Scan for the cell matching the given text and deliver its (X, Y) coordinate at center. 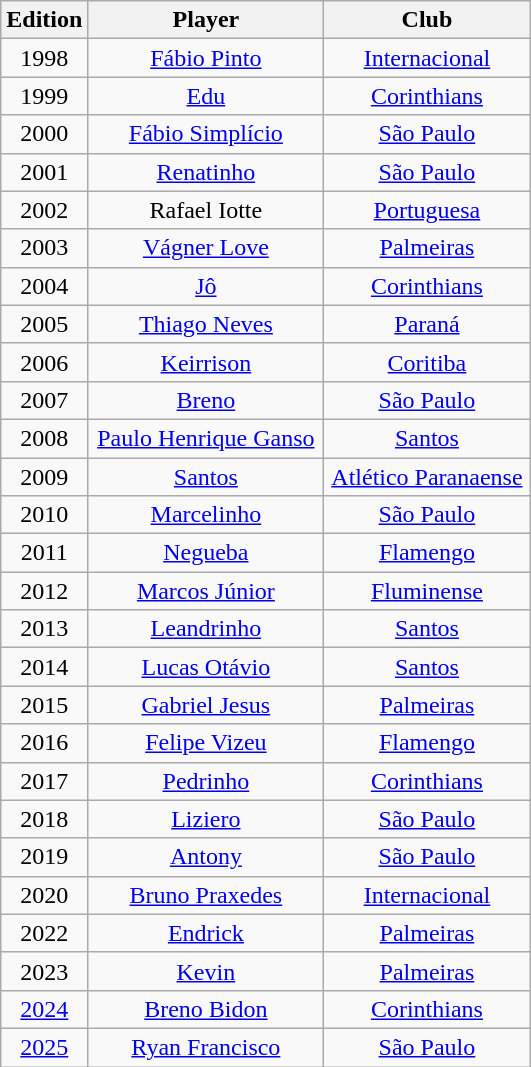
2020 (44, 895)
Fluminense (427, 591)
2005 (44, 324)
2016 (44, 743)
2018 (44, 819)
Edition (44, 20)
Jô (206, 286)
2011 (44, 553)
1999 (44, 96)
Paraná (427, 324)
Ryan Francisco (206, 1047)
Pedrinho (206, 781)
Negueba (206, 553)
2008 (44, 438)
2019 (44, 857)
Portuguesa (427, 210)
2002 (44, 210)
Renatinho (206, 172)
Kevin (206, 971)
2001 (44, 172)
Paulo Henrique Ganso (206, 438)
2004 (44, 286)
Atlético Paranaense (427, 477)
Keirrison (206, 362)
2013 (44, 629)
2009 (44, 477)
Fábio Simplício (206, 134)
Antony (206, 857)
2007 (44, 400)
Vágner Love (206, 248)
Leandrinho (206, 629)
2012 (44, 591)
Coritiba (427, 362)
2015 (44, 705)
2017 (44, 781)
Bruno Praxedes (206, 895)
Thiago Neves (206, 324)
2003 (44, 248)
Breno (206, 400)
2006 (44, 362)
Marcos Júnior (206, 591)
Player (206, 20)
Edu (206, 96)
Liziero (206, 819)
Lucas Otávio (206, 667)
2024 (44, 1009)
Breno Bidon (206, 1009)
Rafael Iotte (206, 210)
1998 (44, 58)
2025 (44, 1047)
Endrick (206, 933)
Club (427, 20)
Felipe Vizeu (206, 743)
2010 (44, 515)
2000 (44, 134)
Fábio Pinto (206, 58)
Marcelinho (206, 515)
Gabriel Jesus (206, 705)
2022 (44, 933)
2014 (44, 667)
2023 (44, 971)
